Determine the [X, Y] coordinate at the center of the cell enclosing the given text.  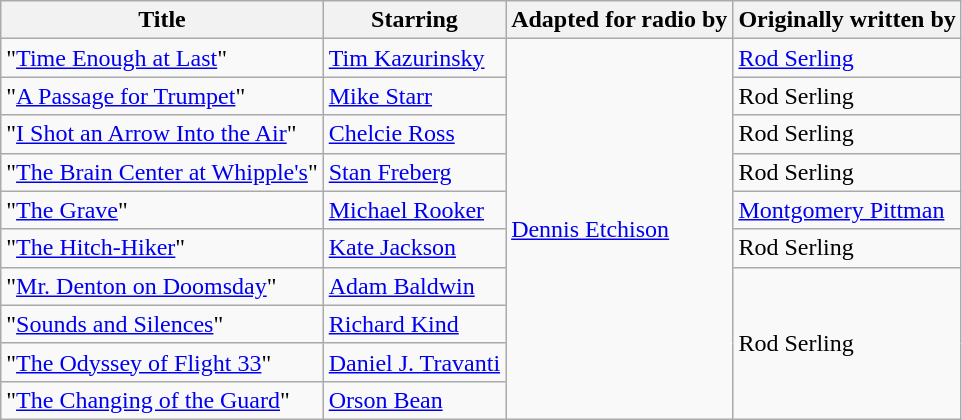
Adapted for radio by [620, 20]
Kate Jackson [414, 248]
"The Grave" [162, 210]
Orson Bean [414, 400]
"I Shot an Arrow Into the Air" [162, 134]
Tim Kazurinsky [414, 58]
Title [162, 20]
Chelcie Ross [414, 134]
Richard Kind [414, 324]
Daniel J. Travanti [414, 362]
Dennis Etchison [620, 230]
Originally written by [847, 20]
"The Brain Center at Whipple's" [162, 172]
"Time Enough at Last" [162, 58]
Stan Freberg [414, 172]
"Mr. Denton on Doomsday" [162, 286]
"The Hitch-Hiker" [162, 248]
"The Odyssey of Flight 33" [162, 362]
"A Passage for Trumpet" [162, 96]
"The Changing of the Guard" [162, 400]
Montgomery Pittman [847, 210]
Starring [414, 20]
"Sounds and Silences" [162, 324]
Michael Rooker [414, 210]
Mike Starr [414, 96]
Adam Baldwin [414, 286]
